Capture the cell that displays the provided text and extract its (X, Y) central coordinate. 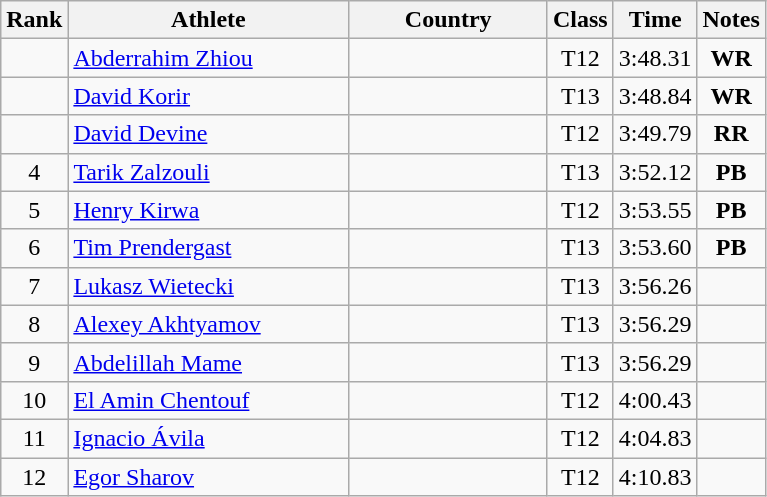
Alexey Akhtyamov (208, 324)
Abderrahim Zhiou (208, 58)
4:04.83 (655, 438)
RR (731, 134)
David Devine (208, 134)
3:56.26 (655, 286)
Abdelillah Mame (208, 362)
Class (580, 20)
4 (34, 172)
Tim Prendergast (208, 248)
9 (34, 362)
12 (34, 477)
Rank (34, 20)
El Amin Chentouf (208, 400)
3:53.55 (655, 210)
10 (34, 400)
Tarik Zalzouli (208, 172)
8 (34, 324)
3:52.12 (655, 172)
3:48.31 (655, 58)
4:00.43 (655, 400)
7 (34, 286)
3:53.60 (655, 248)
11 (34, 438)
Egor Sharov (208, 477)
Country (448, 20)
6 (34, 248)
5 (34, 210)
Time (655, 20)
Lukasz Wietecki (208, 286)
Notes (731, 20)
3:49.79 (655, 134)
David Korir (208, 96)
3:48.84 (655, 96)
Ignacio Ávila (208, 438)
Athlete (208, 20)
Henry Kirwa (208, 210)
4:10.83 (655, 477)
